For the text-containing cell, return its midpoint in (x, y) coordinate format. 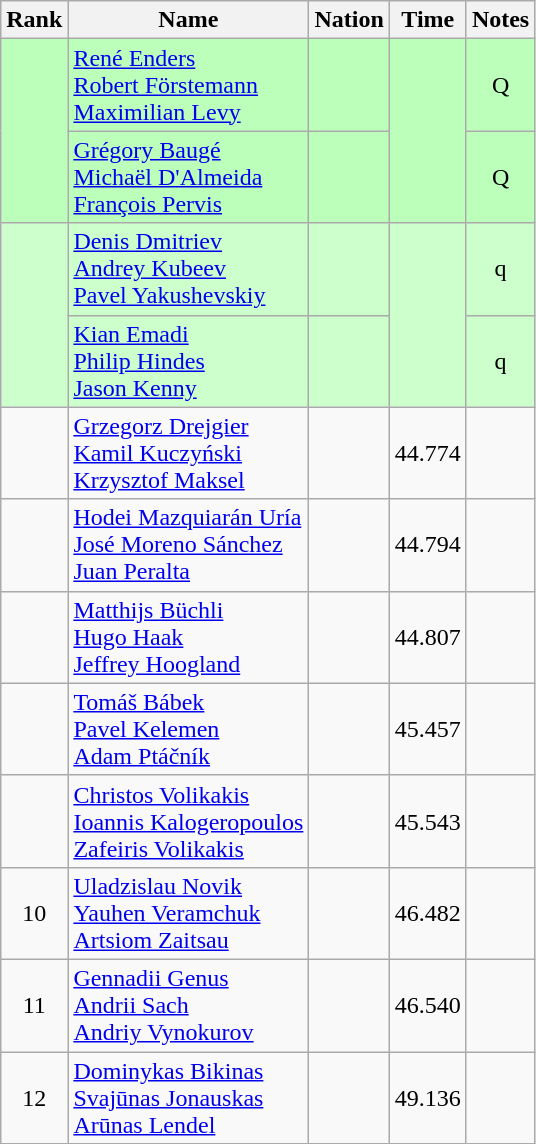
11 (34, 1005)
Nation (349, 20)
45.543 (428, 821)
44.807 (428, 637)
12 (34, 1098)
Name (188, 20)
44.774 (428, 453)
Grzegorz DrejgierKamil KuczyńskiKrzysztof Maksel (188, 453)
Kian EmadiPhilip HindesJason Kenny (188, 361)
46.482 (428, 913)
Grégory BaugéMichaël D'AlmeidaFrançois Pervis (188, 177)
Gennadii GenusAndrii SachAndriy Vynokurov (188, 1005)
45.457 (428, 729)
10 (34, 913)
Notes (500, 20)
Matthijs BüchliHugo HaakJeffrey Hoogland (188, 637)
49.136 (428, 1098)
Tomáš BábekPavel KelemenAdam Ptáčník (188, 729)
Dominykas BikinasSvajūnas JonauskasArūnas Lendel (188, 1098)
44.794 (428, 545)
Christos VolikakisIoannis KalogeropoulosZafeiris Volikakis (188, 821)
Denis DmitrievAndrey KubeevPavel Yakushevskiy (188, 269)
René EndersRobert FörstemannMaximilian Levy (188, 85)
Rank (34, 20)
Hodei Mazquiarán UríaJosé Moreno SánchezJuan Peralta (188, 545)
Time (428, 20)
46.540 (428, 1005)
Uladzislau NovikYauhen VeramchukArtsiom Zaitsau (188, 913)
